From the cell containing the given text, extract its center point as (x, y) coordinate. 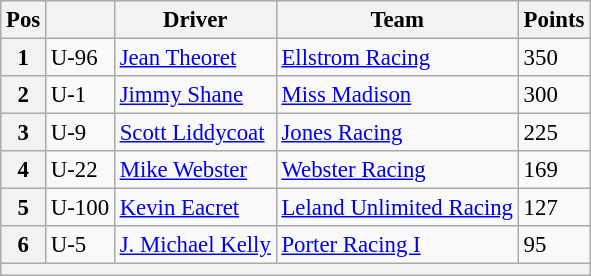
95 (554, 245)
350 (554, 58)
Scott Liddycoat (195, 133)
U-22 (80, 170)
Kevin Eacret (195, 208)
Pos (24, 20)
U-9 (80, 133)
2 (24, 95)
3 (24, 133)
U-96 (80, 58)
Leland Unlimited Racing (397, 208)
U-5 (80, 245)
Jean Theoret (195, 58)
5 (24, 208)
J. Michael Kelly (195, 245)
300 (554, 95)
Points (554, 20)
Miss Madison (397, 95)
127 (554, 208)
Team (397, 20)
169 (554, 170)
Webster Racing (397, 170)
6 (24, 245)
225 (554, 133)
U-1 (80, 95)
4 (24, 170)
Ellstrom Racing (397, 58)
1 (24, 58)
Mike Webster (195, 170)
Jones Racing (397, 133)
Jimmy Shane (195, 95)
Porter Racing I (397, 245)
Driver (195, 20)
U-100 (80, 208)
